Extract the (x, y) coordinate from the center of the cell holding the provided text.  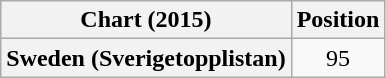
95 (338, 58)
Chart (2015) (146, 20)
Position (338, 20)
Sweden (Sverigetopplistan) (146, 58)
